Return the (X, Y) coordinate for the center point of the cell that contains the specified text.  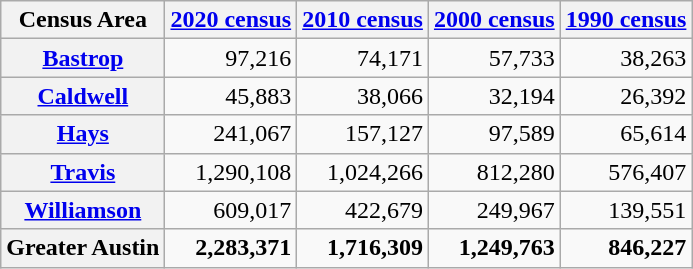
Census Area (83, 20)
139,551 (626, 210)
Travis (83, 172)
Greater Austin (83, 248)
38,263 (626, 58)
38,066 (363, 96)
1,290,108 (231, 172)
Williamson (83, 210)
609,017 (231, 210)
45,883 (231, 96)
2010 census (363, 20)
1,249,763 (494, 248)
32,194 (494, 96)
422,679 (363, 210)
57,733 (494, 58)
97,216 (231, 58)
576,407 (626, 172)
Bastrop (83, 58)
65,614 (626, 134)
1990 census (626, 20)
812,280 (494, 172)
97,589 (494, 134)
Caldwell (83, 96)
2000 census (494, 20)
1,024,266 (363, 172)
74,171 (363, 58)
241,067 (231, 134)
157,127 (363, 134)
Hays (83, 134)
846,227 (626, 248)
2020 census (231, 20)
1,716,309 (363, 248)
2,283,371 (231, 248)
249,967 (494, 210)
26,392 (626, 96)
